From the cell containing the given text, extract its center point as [X, Y] coordinate. 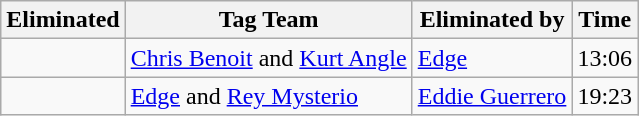
Tag Team [268, 20]
Eddie Guerrero [492, 96]
Edge and Rey Mysterio [268, 96]
19:23 [605, 96]
Chris Benoit and Kurt Angle [268, 58]
Time [605, 20]
Eliminated by [492, 20]
Edge [492, 58]
Eliminated [63, 20]
13:06 [605, 58]
